Return [X, Y] of the center of cell containing provided text 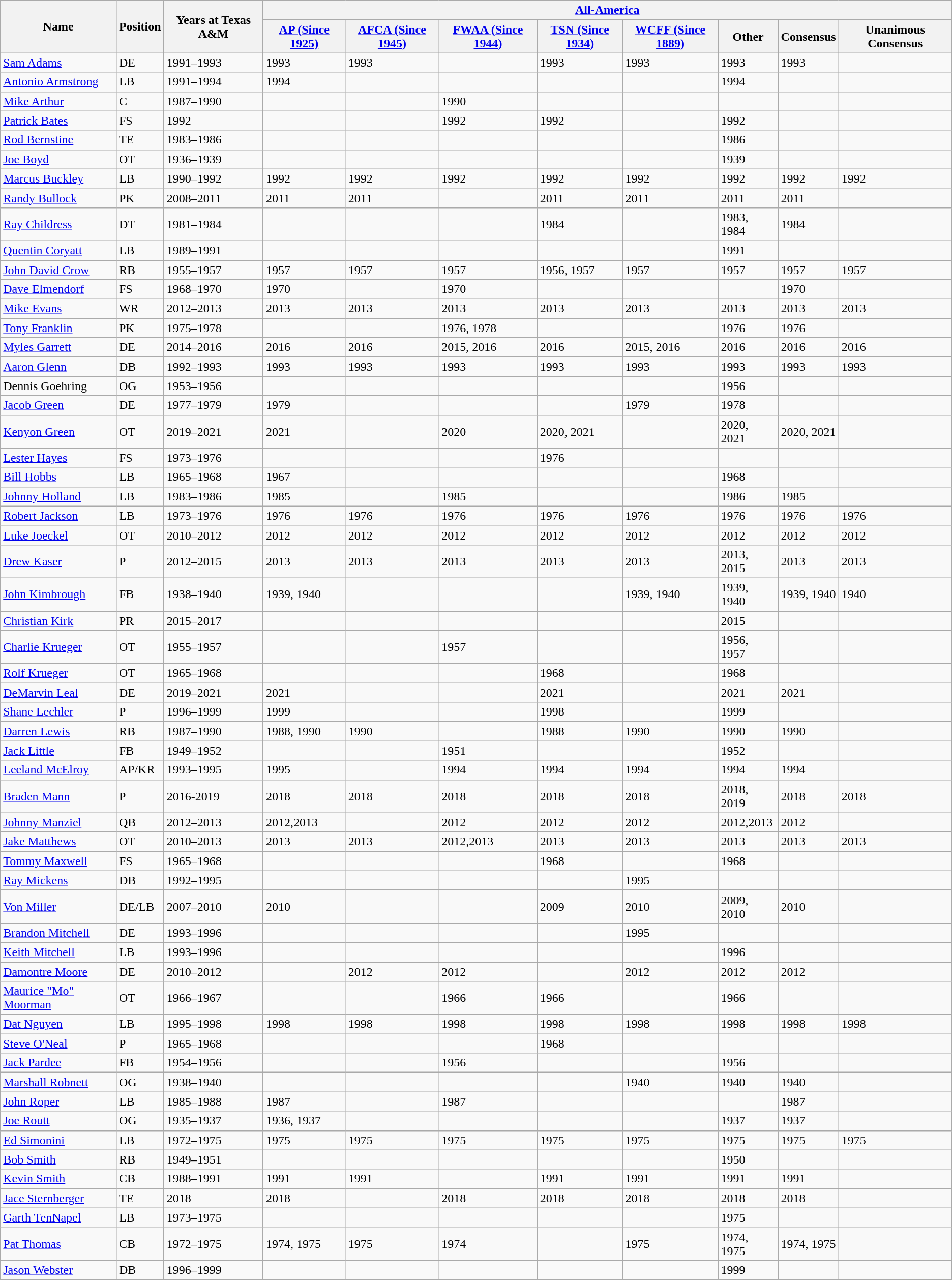
Years at Texas A&M [214, 26]
Aaron Glenn [58, 367]
1975–1978 [214, 328]
1968–1970 [214, 289]
1966–1967 [214, 998]
Johnny Holland [58, 496]
1991–1994 [214, 82]
John Roper [58, 1102]
1949–1952 [214, 751]
2014–2016 [214, 347]
1985–1988 [214, 1102]
1988–1991 [214, 1179]
Pat Thomas [58, 1244]
1996 [748, 952]
Consensus [809, 37]
Jason Webster [58, 1270]
Charlie Krueger [58, 647]
DE/LB [140, 906]
Keith Mitchell [58, 952]
2016-2019 [214, 796]
Brandon Mitchell [58, 933]
Antonio Armstrong [58, 82]
Jake Matthews [58, 842]
Garth TenNapel [58, 1217]
Dave Elmendorf [58, 289]
WCFF (Since 1889) [670, 37]
John David Crow [58, 270]
Bill Hobbs [58, 477]
Quentin Coryatt [58, 250]
Ed Simonini [58, 1140]
Mike Evans [58, 309]
1936–1939 [214, 159]
2007–2010 [214, 906]
2013, 2015 [748, 561]
AP/KR [140, 770]
Tony Franklin [58, 328]
Dennis Goehring [58, 386]
Jace Sternberger [58, 1198]
Rolf Krueger [58, 673]
Darren Lewis [58, 731]
1949–1951 [214, 1159]
1977–1979 [214, 405]
1951 [488, 751]
Steve O'Neal [58, 1044]
Shane Lechler [58, 712]
1935–1937 [214, 1121]
Tommy Maxwell [58, 861]
1991–1993 [214, 63]
Jack Little [58, 751]
1988 [580, 731]
2010–2013 [214, 842]
Dat Nguyen [58, 1024]
Rod Bernstine [58, 140]
1993–1995 [214, 770]
DT [140, 224]
Drew Kaser [58, 561]
1989–1991 [214, 250]
Other [748, 37]
Damontre Moore [58, 972]
Joe Routt [58, 1121]
1953–1956 [214, 386]
1950 [748, 1159]
Ray Childress [58, 224]
1936, 1937 [304, 1121]
1939 [748, 159]
Myles Garrett [58, 347]
PR [140, 621]
Name [58, 26]
Maurice "Mo" Moorman [58, 998]
Unanimous Consensus [895, 37]
Jacob Green [58, 405]
1954–1956 [214, 1063]
QB [140, 822]
1973–1975 [214, 1217]
1988, 1990 [304, 731]
Kevin Smith [58, 1179]
1995–1998 [214, 1024]
FWAA (Since 1944) [488, 37]
Marcus Buckley [58, 178]
1978 [748, 405]
Luke Joeckel [58, 535]
Braden Mann [58, 796]
1990–1992 [214, 178]
Robert Jackson [58, 516]
AP (Since 1925) [304, 37]
WR [140, 309]
Johnny Manziel [58, 822]
Jack Pardee [58, 1063]
2009, 2010 [748, 906]
2012–2015 [214, 561]
2008–2011 [214, 198]
1976, 1978 [488, 328]
C [140, 101]
2009 [580, 906]
Ray Mickens [58, 880]
John Kimbrough [58, 594]
Patrick Bates [58, 121]
Randy Bullock [58, 198]
TSN (Since 1934) [580, 37]
Leeland McElroy [58, 770]
Kenyon Green [58, 431]
2015 [748, 621]
Position [140, 26]
DeMarvin Leal [58, 693]
Sam Adams [58, 63]
All-America [607, 10]
Lester Hayes [58, 458]
1952 [748, 751]
Marshall Robnett [58, 1082]
2018, 2019 [748, 796]
1983, 1984 [748, 224]
Mike Arthur [58, 101]
2020 [488, 431]
Bob Smith [58, 1159]
1992–1993 [214, 367]
1974 [488, 1244]
Joe Boyd [58, 159]
1992–1995 [214, 880]
Christian Kirk [58, 621]
AFCA (Since 1945) [392, 37]
1967 [304, 477]
2015–2017 [214, 621]
Von Miller [58, 906]
1981–1984 [214, 224]
